Identify which cell holds the provided text, then report its (X, Y) central coordinate. 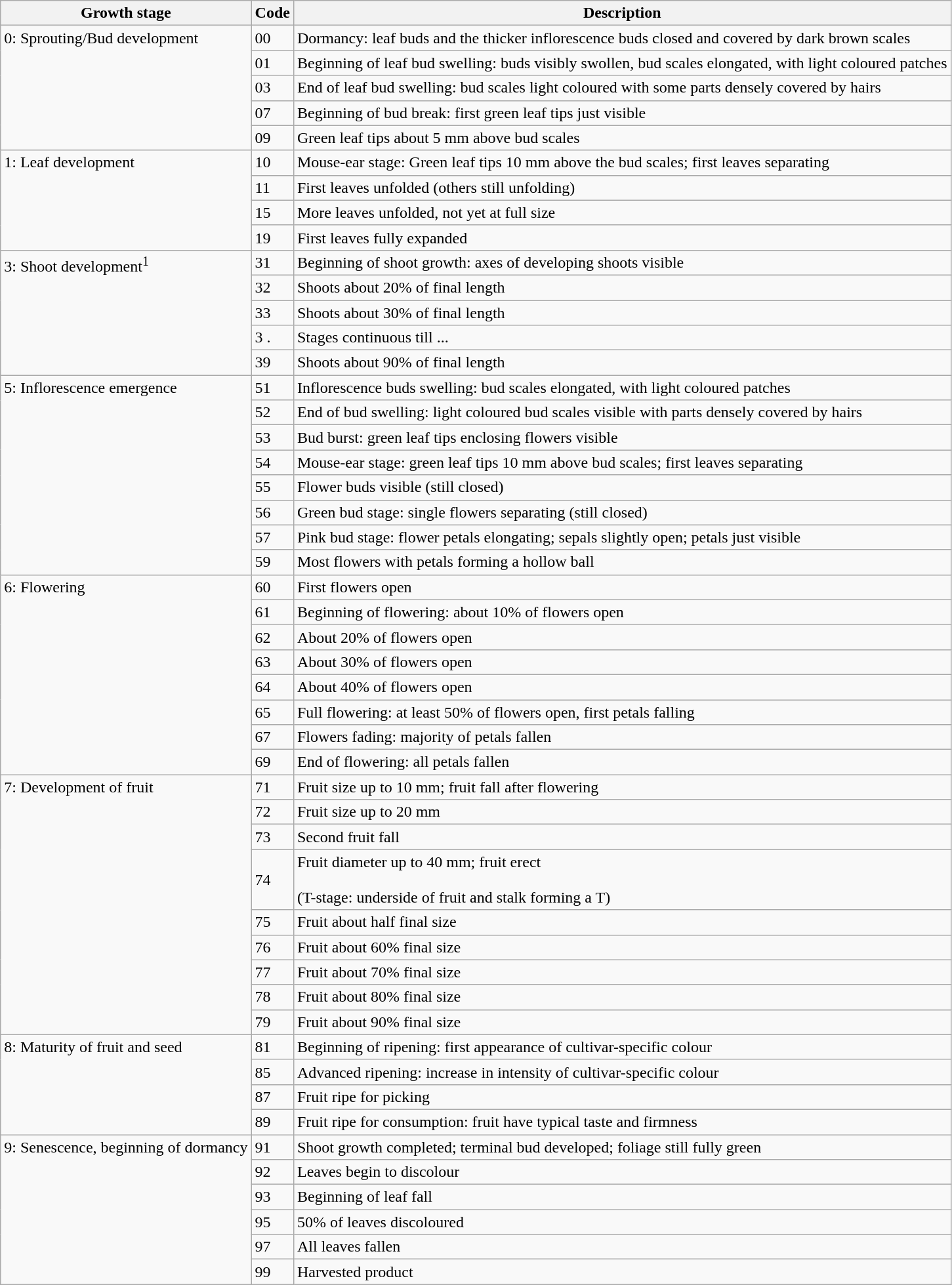
Growth stage (126, 13)
64 (272, 687)
About 20% of flowers open (622, 637)
56 (272, 512)
Full flowering: at least 50% of flowers open, first petals falling (622, 712)
54 (272, 462)
67 (272, 737)
Fruit diameter up to 40 mm; fruit erect(T-stage: underside of fruit and stalk forming a T) (622, 880)
10 (272, 163)
Flowers fading: majority of petals fallen (622, 737)
62 (272, 637)
Advanced ripening: increase in intensity of cultivar-specific colour (622, 1072)
59 (272, 562)
50% of leaves discoloured (622, 1222)
Flower buds visible (still closed) (622, 487)
Pink bud stage: flower petals elongating; sepals slightly open; petals just visible (622, 537)
73 (272, 837)
03 (272, 88)
3: Shoot development1 (126, 312)
95 (272, 1222)
53 (272, 438)
93 (272, 1197)
Fruit about 90% final size (622, 1022)
71 (272, 787)
Description (622, 13)
Most flowers with petals forming a hollow ball (622, 562)
78 (272, 997)
End of leaf bud swelling: bud scales light coloured with some parts densely covered by hairs (622, 88)
92 (272, 1172)
Shoot growth completed; terminal bud developed; foliage still fully green (622, 1147)
01 (272, 63)
First leaves fully expanded (622, 237)
74 (272, 880)
52 (272, 413)
Mouse-ear stage: Green leaf tips 10 mm above the bud scales; first leaves separating (622, 163)
9: Senescence, beginning of dormancy (126, 1210)
19 (272, 237)
End of bud swelling: light coloured bud scales visible with parts densely covered by hairs (622, 413)
63 (272, 662)
91 (272, 1147)
87 (272, 1097)
Green leaf tips about 5 mm above bud scales (622, 138)
97 (272, 1247)
11 (272, 188)
Fruit about 60% final size (622, 947)
09 (272, 138)
7: Development of fruit (126, 905)
32 (272, 287)
Dormancy: leaf buds and the thicker inflorescence buds closed and covered by dark brown scales (622, 38)
72 (272, 812)
First leaves unfolded (others still unfolding) (622, 188)
Fruit ripe for picking (622, 1097)
51 (272, 388)
Fruit about 70% final size (622, 972)
39 (272, 363)
31 (272, 262)
77 (272, 972)
Fruit size up to 10 mm; fruit fall after flowering (622, 787)
Second fruit fall (622, 837)
First flowers open (622, 587)
About 30% of flowers open (622, 662)
Shoots about 20% of final length (622, 287)
Beginning of bud break: first green leaf tips just visible (622, 113)
Fruit about half final size (622, 922)
00 (272, 38)
Bud burst: green leaf tips enclosing flowers visible (622, 438)
Beginning of shoot growth: axes of developing shoots visible (622, 262)
5: Inflorescence emergence (126, 475)
More leaves unfolded, not yet at full size (622, 213)
85 (272, 1072)
Inflorescence buds swelling: bud scales elongated, with light coloured patches (622, 388)
Shoots about 90% of final length (622, 363)
Beginning of leaf bud swelling: buds visibly swollen, bud scales elongated, with light coloured patches (622, 63)
81 (272, 1047)
89 (272, 1122)
Fruit size up to 20 mm (622, 812)
Beginning of ripening: first appearance of cultivar-specific colour (622, 1047)
8: Maturity of fruit and seed (126, 1084)
69 (272, 762)
55 (272, 487)
07 (272, 113)
99 (272, 1272)
Code (272, 13)
Shoots about 30% of final length (622, 313)
Mouse-ear stage: green leaf tips 10 mm above bud scales; first leaves separating (622, 462)
Fruit ripe for consumption: fruit have typical taste and firmness (622, 1122)
61 (272, 612)
Beginning of flowering: about 10% of flowers open (622, 612)
65 (272, 712)
All leaves fallen (622, 1247)
Stages continuous till ... (622, 338)
60 (272, 587)
79 (272, 1022)
Beginning of leaf fall (622, 1197)
33 (272, 313)
75 (272, 922)
57 (272, 537)
About 40% of flowers open (622, 687)
0: Sprouting/Bud development (126, 88)
End of flowering: all petals fallen (622, 762)
1: Leaf development (126, 200)
Harvested product (622, 1272)
Fruit about 80% final size (622, 997)
6: Flowering (126, 674)
3 . (272, 338)
Green bud stage: single flowers separating (still closed) (622, 512)
15 (272, 213)
76 (272, 947)
Leaves begin to discolour (622, 1172)
